Return (X, Y) of the center of cell containing provided text 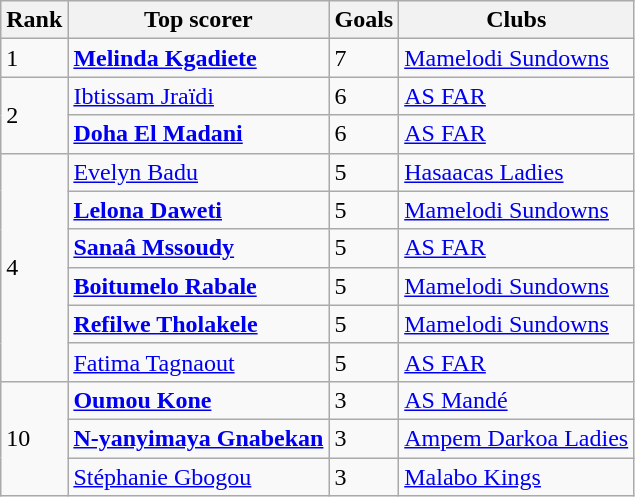
N-yanyimaya Gnabekan (198, 438)
Evelyn Badu (198, 172)
Oumou Kone (198, 400)
Refilwe Tholakele (198, 324)
4 (34, 267)
Sanaâ Mssoudy (198, 248)
AS Mandé (516, 400)
7 (364, 58)
Ibtissam Jraïdi (198, 96)
Hasaacas Ladies (516, 172)
Melinda Kgadiete (198, 58)
Fatima Tagnaout (198, 362)
10 (34, 438)
Clubs (516, 20)
Lelona Daweti (198, 210)
Malabo Kings (516, 477)
Doha El Madani (198, 134)
Rank (34, 20)
Goals (364, 20)
Stéphanie Gbogou (198, 477)
2 (34, 115)
1 (34, 58)
Top scorer (198, 20)
Ampem Darkoa Ladies (516, 438)
Boitumelo Rabale (198, 286)
